Return the (x, y) coordinate for the center point of the cell that contains the specified text.  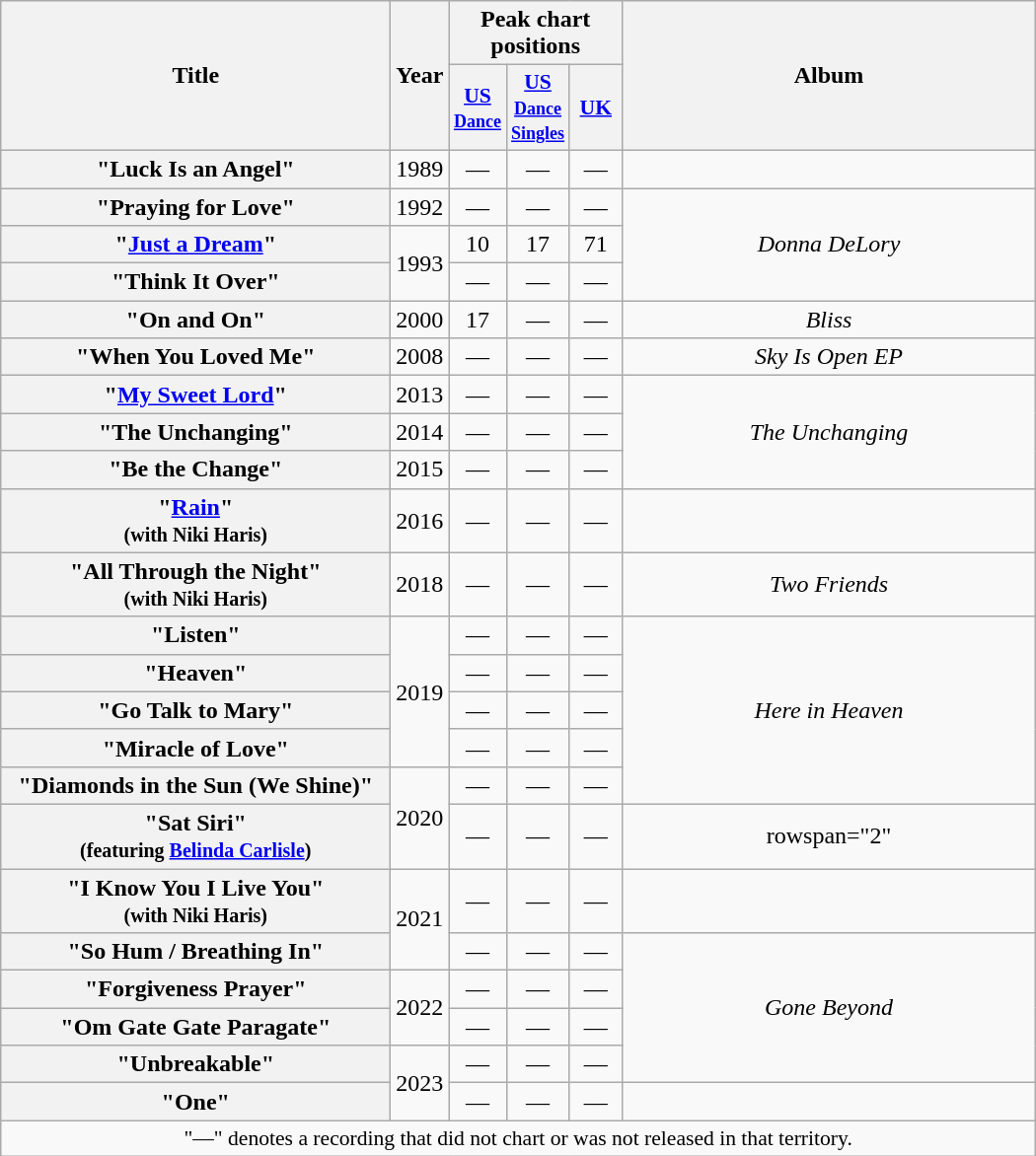
Peak chart positions (536, 34)
"Diamonds in the Sun (We Shine)" (195, 785)
71 (596, 245)
"Forgiveness Prayer" (195, 989)
"Heaven" (195, 673)
1989 (420, 169)
"Rain"(with Niki Haris) (195, 521)
"So Hum / Breathing In" (195, 952)
"Listen" (195, 635)
USDance (478, 108)
"Praying for Love" (195, 206)
2013 (420, 395)
Donna DeLory (829, 244)
2016 (420, 521)
"Sat Siri"(featuring Belinda Carlisle) (195, 836)
1992 (420, 206)
"Think It Over" (195, 282)
Two Friends (829, 584)
The Unchanging (829, 432)
2014 (420, 432)
rowspan="2" (829, 836)
UK (596, 108)
Bliss (829, 320)
"Luck Is an Angel" (195, 169)
2022 (420, 1008)
2023 (420, 1083)
Album (829, 76)
"My Sweet Lord" (195, 395)
Sky Is Open EP (829, 357)
Year (420, 76)
Gone Beyond (829, 1008)
2020 (420, 817)
2021 (420, 919)
"On and On" (195, 320)
Here in Heaven (829, 710)
2019 (420, 691)
"Be the Change" (195, 470)
Title (195, 76)
"—" denotes a recording that did not chart or was not released in that territory. (519, 1138)
"Just a Dream" (195, 245)
1993 (420, 263)
2008 (420, 357)
"One" (195, 1102)
"All Through the Night"(with Niki Haris) (195, 584)
"When You Loved Me" (195, 357)
2018 (420, 584)
USDanceSingles (538, 108)
"Miracle of Love" (195, 748)
"Go Talk to Mary" (195, 710)
10 (478, 245)
"Om Gate Gate Paragate" (195, 1027)
"I Know You I Live You"(with Niki Haris) (195, 900)
2000 (420, 320)
"Unbreakable" (195, 1064)
"The Unchanging" (195, 432)
2015 (420, 470)
